Provide the [X, Y] coordinate of the cell's center where the given text is located.  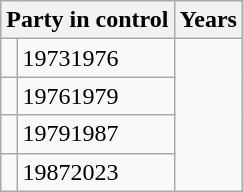
19761979 [96, 96]
Years [208, 20]
19731976 [96, 58]
19872023 [96, 172]
19791987 [96, 134]
Party in control [88, 20]
